Output the [x, y] coordinate of the center of the cell containing the given text.  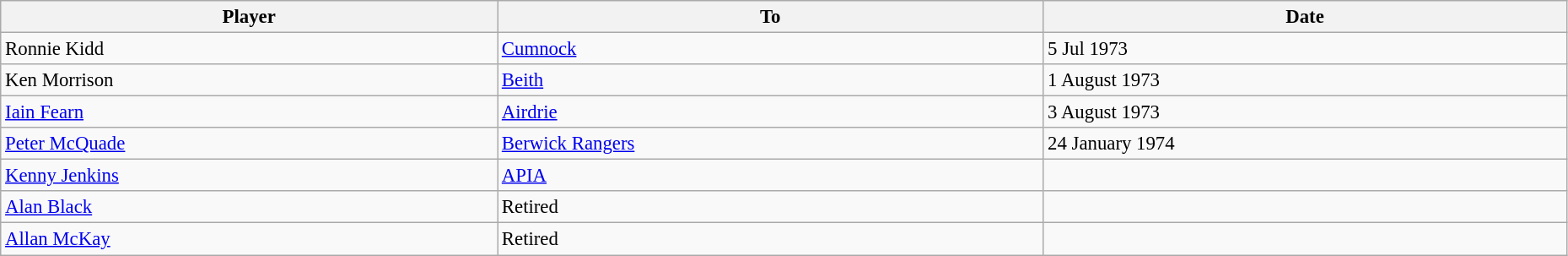
Player [250, 17]
Berwick Rangers [771, 144]
Alan Black [250, 207]
Allan McKay [250, 239]
Ronnie Kidd [250, 49]
1 August 1973 [1306, 80]
Cumnock [771, 49]
Beith [771, 80]
Date [1306, 17]
Peter McQuade [250, 144]
3 August 1973 [1306, 112]
5 Jul 1973 [1306, 49]
Airdrie [771, 112]
To [771, 17]
Kenny Jenkins [250, 176]
24 January 1974 [1306, 144]
Ken Morrison [250, 80]
Iain Fearn [250, 112]
APIA [771, 176]
